Return the [X, Y] coordinate for the center point of the cell that contains the specified text.  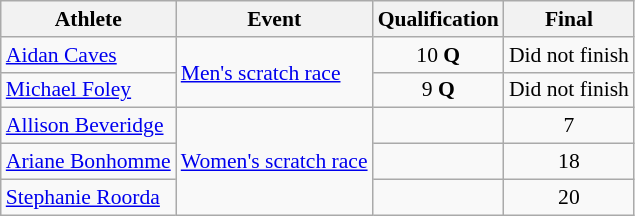
Event [274, 19]
Allison Beveridge [88, 126]
Men's scratch race [274, 72]
Michael Foley [88, 90]
Athlete [88, 19]
Ariane Bonhomme [88, 162]
7 [569, 126]
10 Q [438, 55]
Stephanie Roorda [88, 197]
Final [569, 19]
9 Q [438, 90]
20 [569, 197]
Aidan Caves [88, 55]
18 [569, 162]
Women's scratch race [274, 162]
Qualification [438, 19]
